Search for the cell housing the specified text and yield its [X, Y] center coordinate. 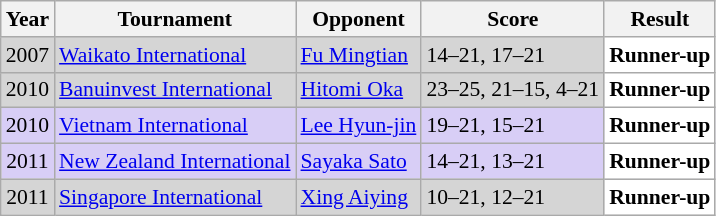
Score [512, 19]
Tournament [174, 19]
Year [28, 19]
Sayaka Sato [359, 162]
14–21, 17–21 [512, 55]
2007 [28, 55]
Singapore International [174, 197]
Fu Mingtian [359, 55]
Hitomi Oka [359, 90]
19–21, 15–21 [512, 126]
Opponent [359, 19]
Result [660, 19]
Waikato International [174, 55]
New Zealand International [174, 162]
Lee Hyun-jin [359, 126]
14–21, 13–21 [512, 162]
Xing Aiying [359, 197]
23–25, 21–15, 4–21 [512, 90]
10–21, 12–21 [512, 197]
Vietnam International [174, 126]
Banuinvest International [174, 90]
